Find where the given text appears and provide that cell's center as (X, Y) coordinate. 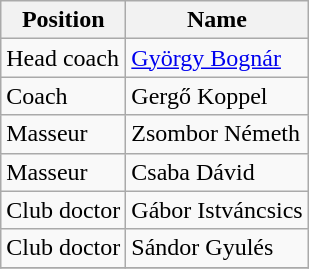
Coach (64, 96)
Sándor Gyulés (217, 248)
Gábor Istváncsics (217, 210)
György Bognár (217, 58)
Zsombor Németh (217, 134)
Position (64, 20)
Head coach (64, 58)
Csaba Dávid (217, 172)
Name (217, 20)
Gergő Koppel (217, 96)
